For the text-containing cell, return its midpoint in [X, Y] coordinate format. 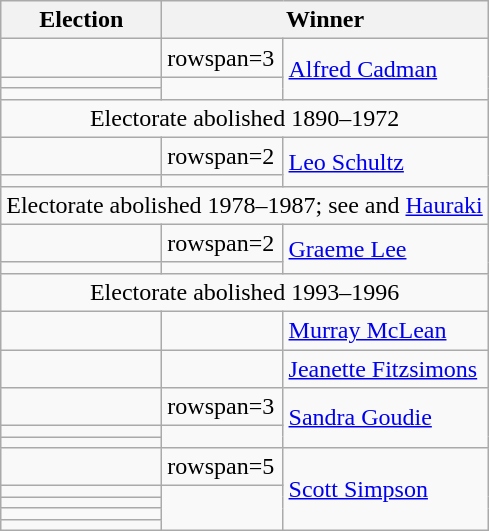
Alfred Cadman [386, 69]
Graeme Lee [386, 248]
Leo Schultz [386, 162]
rowspan=5 [222, 467]
Electorate abolished 1993–1996 [245, 292]
Electorate abolished 1890–1972 [245, 118]
Electorate abolished 1978–1987; see and Hauraki [245, 205]
Jeanette Fitzsimons [386, 369]
Murray McLean [386, 330]
Election [82, 20]
Scott Simpson [386, 489]
Sandra Goudie [386, 418]
Winner [326, 20]
